For the text-containing cell, return its midpoint in (x, y) coordinate format. 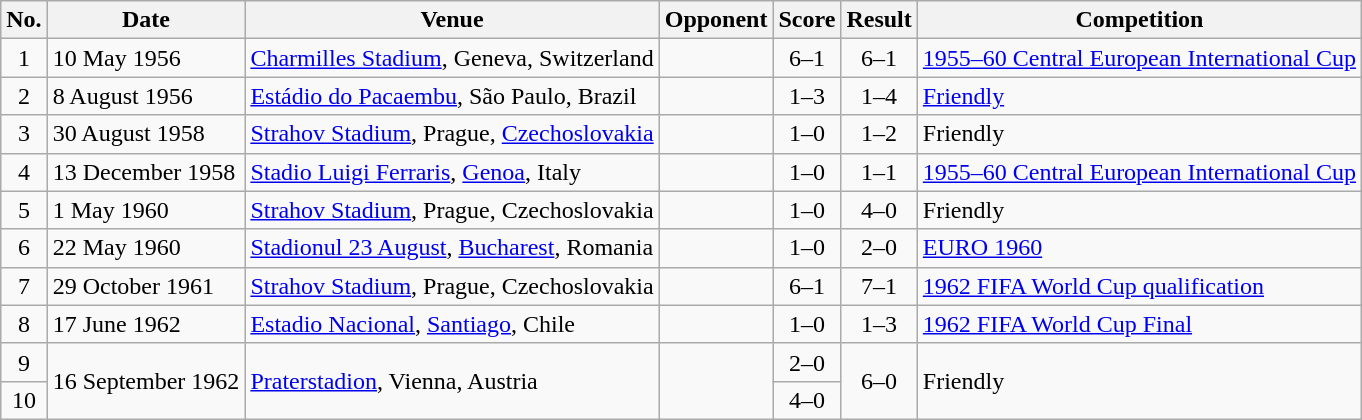
6 (24, 248)
Estádio do Pacaembu, São Paulo, Brazil (452, 96)
EURO 1960 (1139, 248)
Estadio Nacional, Santiago, Chile (452, 324)
Stadio Luigi Ferraris, Genoa, Italy (452, 172)
29 October 1961 (146, 286)
8 (24, 324)
16 September 1962 (146, 381)
Date (146, 20)
5 (24, 210)
1–1 (879, 172)
3 (24, 134)
1962 FIFA World Cup Final (1139, 324)
Competition (1139, 20)
17 June 1962 (146, 324)
Stadionul 23 August, Bucharest, Romania (452, 248)
Venue (452, 20)
2 (24, 96)
Result (879, 20)
1 May 1960 (146, 210)
30 August 1958 (146, 134)
9 (24, 362)
Praterstadion, Vienna, Austria (452, 381)
1 (24, 58)
8 August 1956 (146, 96)
Score (807, 20)
6–0 (879, 381)
13 December 1958 (146, 172)
10 May 1956 (146, 58)
10 (24, 400)
22 May 1960 (146, 248)
1–4 (879, 96)
7–1 (879, 286)
No. (24, 20)
Charmilles Stadium, Geneva, Switzerland (452, 58)
7 (24, 286)
1962 FIFA World Cup qualification (1139, 286)
4 (24, 172)
Opponent (716, 20)
1–2 (879, 134)
